Return the (X, Y) coordinate for the center point of the cell that contains the specified text.  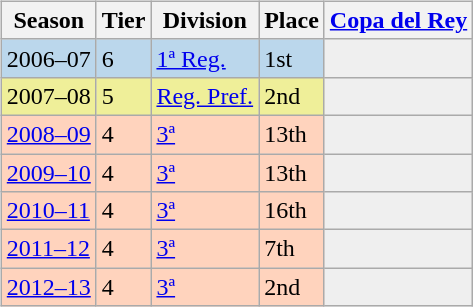
2011–12 (48, 249)
Reg. Pref. (205, 96)
2010–11 (48, 211)
2012–13 (48, 287)
2009–10 (48, 173)
Place (292, 20)
Season (48, 20)
Copa del Rey (398, 20)
1ª Reg. (205, 58)
Tier (124, 20)
2008–09 (48, 134)
2007–08 (48, 96)
Division (205, 20)
6 (124, 58)
1st (292, 58)
2006–07 (48, 58)
7th (292, 249)
5 (124, 96)
16th (292, 211)
